Locate the cell with the specified text and output its (X, Y) center coordinate. 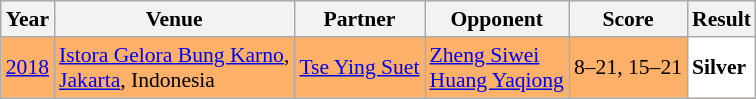
Partner (359, 19)
Venue (174, 19)
Result (722, 19)
Year (28, 19)
Opponent (497, 19)
Score (628, 19)
Silver (722, 68)
Zheng Siwei Huang Yaqiong (497, 68)
8–21, 15–21 (628, 68)
Istora Gelora Bung Karno,Jakarta, Indonesia (174, 68)
Tse Ying Suet (359, 68)
2018 (28, 68)
